Find where the given text appears and provide that cell's center as [X, Y] coordinate. 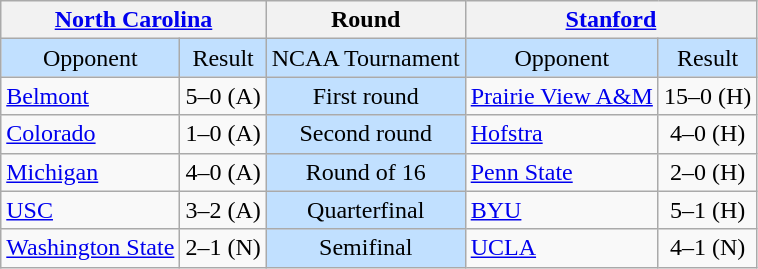
BYU [562, 210]
Penn State [562, 172]
1–0 (A) [223, 134]
5–1 (H) [707, 210]
Michigan [90, 172]
Washington State [90, 248]
NCAA Tournament [366, 58]
Round [366, 20]
Belmont [90, 96]
Quarterfinal [366, 210]
4–0 (H) [707, 134]
Prairie View A&M [562, 96]
USC [90, 210]
Round of 16 [366, 172]
4–0 (A) [223, 172]
First round [366, 96]
2–1 (N) [223, 248]
Semifinal [366, 248]
Hofstra [562, 134]
UCLA [562, 248]
Colorado [90, 134]
5–0 (A) [223, 96]
Second round [366, 134]
4–1 (N) [707, 248]
15–0 (H) [707, 96]
3–2 (A) [223, 210]
Stanford [611, 20]
2–0 (H) [707, 172]
North Carolina [134, 20]
